Detect which cell encompasses the target text, then output its (x, y) center coordinate. 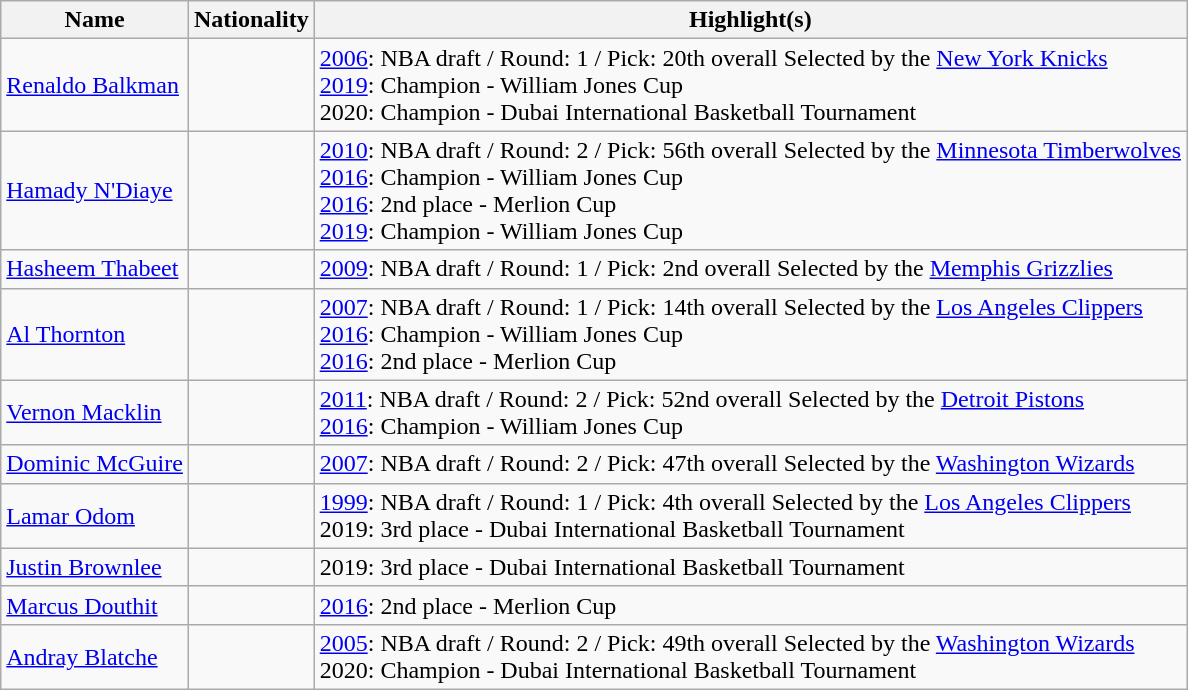
Name (95, 20)
Lamar Odom (95, 516)
Al Thornton (95, 334)
Renaldo Balkman (95, 85)
2016: 2nd place - Merlion Cup (750, 605)
Dominic McGuire (95, 464)
Highlight(s) (750, 20)
1999: NBA draft / Round: 1 / Pick: 4th overall Selected by the Los Angeles Clippers 2019: 3rd place - Dubai International Basketball Tournament (750, 516)
Justin Brownlee (95, 567)
Vernon Macklin (95, 412)
Andray Blatche (95, 656)
2009: NBA draft / Round: 1 / Pick: 2nd overall Selected by the Memphis Grizzlies (750, 269)
Hasheem Thabeet (95, 269)
2011: NBA draft / Round: 2 / Pick: 52nd overall Selected by the Detroit Pistons 2016: Champion - William Jones Cup (750, 412)
Hamady N'Diaye (95, 190)
Marcus Douthit (95, 605)
2007: NBA draft / Round: 2 / Pick: 47th overall Selected by the Washington Wizards (750, 464)
Nationality (251, 20)
2019: 3rd place - Dubai International Basketball Tournament (750, 567)
2005: NBA draft / Round: 2 / Pick: 49th overall Selected by the Washington Wizards 2020: Champion - Dubai International Basketball Tournament (750, 656)
2007: NBA draft / Round: 1 / Pick: 14th overall Selected by the Los Angeles Clippers 2016: Champion - William Jones Cup 2016: 2nd place - Merlion Cup (750, 334)
